Identify which cell holds the provided text, then report its [X, Y] central coordinate. 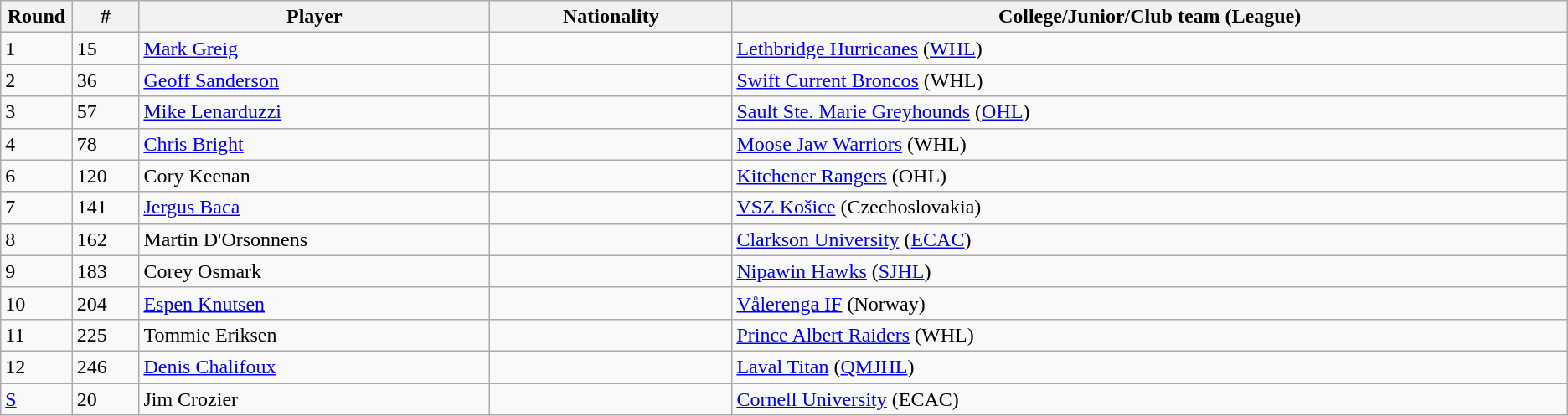
246 [106, 367]
204 [106, 303]
Jergus Baca [315, 208]
Kitchener Rangers (OHL) [1149, 176]
Moose Jaw Warriors (WHL) [1149, 144]
Prince Albert Raiders (WHL) [1149, 335]
141 [106, 208]
8 [37, 239]
7 [37, 208]
36 [106, 80]
Cornell University (ECAC) [1149, 399]
1 [37, 49]
183 [106, 271]
Martin D'Orsonnens [315, 239]
Swift Current Broncos (WHL) [1149, 80]
Corey Osmark [315, 271]
Sault Ste. Marie Greyhounds (OHL) [1149, 112]
162 [106, 239]
Nationality [611, 17]
S [37, 399]
Tommie Eriksen [315, 335]
Vålerenga IF (Norway) [1149, 303]
12 [37, 367]
College/Junior/Club team (League) [1149, 17]
6 [37, 176]
9 [37, 271]
20 [106, 399]
Mike Lenarduzzi [315, 112]
Nipawin Hawks (SJHL) [1149, 271]
120 [106, 176]
11 [37, 335]
# [106, 17]
Espen Knutsen [315, 303]
VSZ Košice (Czechoslovakia) [1149, 208]
Round [37, 17]
Lethbridge Hurricanes (WHL) [1149, 49]
225 [106, 335]
Player [315, 17]
Chris Bright [315, 144]
Geoff Sanderson [315, 80]
Clarkson University (ECAC) [1149, 239]
10 [37, 303]
2 [37, 80]
Cory Keenan [315, 176]
Laval Titan (QMJHL) [1149, 367]
15 [106, 49]
Denis Chalifoux [315, 367]
57 [106, 112]
3 [37, 112]
Mark Greig [315, 49]
78 [106, 144]
Jim Crozier [315, 399]
4 [37, 144]
